Scan for the cell matching the given text and deliver its (X, Y) coordinate at center. 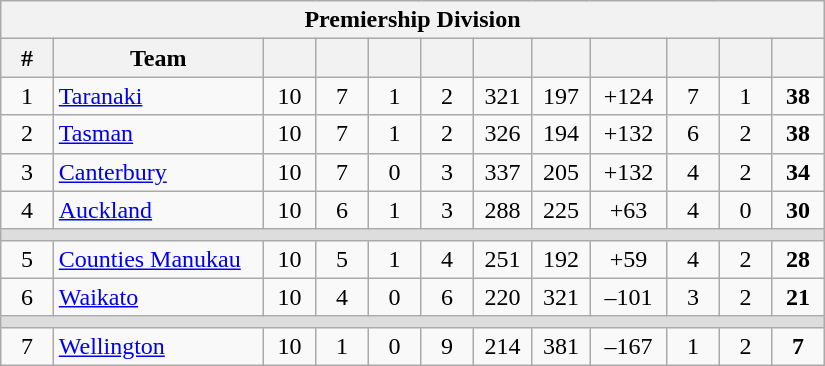
34 (798, 172)
Waikato (158, 297)
326 (502, 134)
194 (561, 134)
Canterbury (158, 172)
Wellington (158, 346)
Team (158, 58)
21 (798, 297)
205 (561, 172)
–101 (628, 297)
# (27, 58)
Premiership Division (413, 20)
192 (561, 259)
Tasman (158, 134)
9 (447, 346)
+124 (628, 96)
225 (561, 210)
Auckland (158, 210)
28 (798, 259)
220 (502, 297)
337 (502, 172)
30 (798, 210)
214 (502, 346)
Taranaki (158, 96)
+63 (628, 210)
381 (561, 346)
+59 (628, 259)
251 (502, 259)
–167 (628, 346)
197 (561, 96)
288 (502, 210)
Counties Manukau (158, 259)
